Output the (x, y) coordinate of the center of the cell containing the given text.  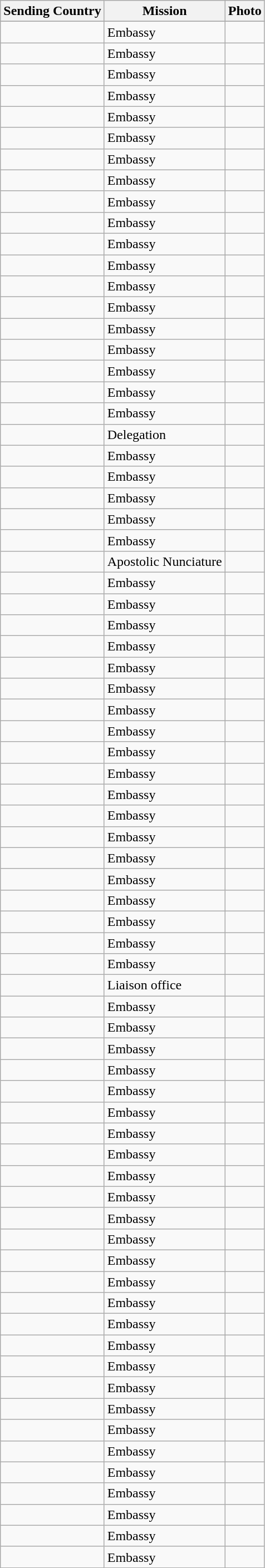
Mission (165, 11)
Liaison office (165, 985)
Delegation (165, 435)
Apostolic Nunciature (165, 561)
Photo (245, 11)
Sending Country (52, 11)
